Determine the (X, Y) coordinate at the center of the cell enclosing the given text.  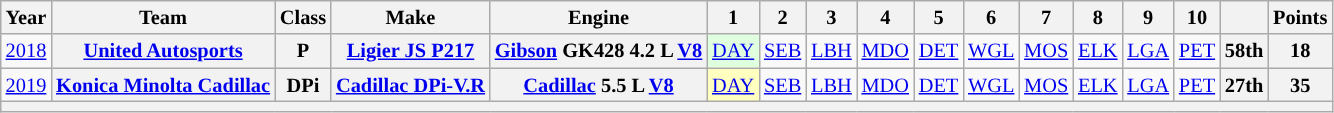
5 (938, 17)
2018 (26, 51)
Class (303, 17)
18 (1300, 51)
Engine (598, 17)
6 (991, 17)
Year (26, 17)
9 (1148, 17)
7 (1046, 17)
10 (1197, 17)
Cadillac 5.5 L V8 (598, 85)
Make (410, 17)
Ligier JS P217 (410, 51)
4 (886, 17)
58th (1244, 51)
Team (163, 17)
1 (733, 17)
35 (1300, 85)
2 (782, 17)
United Autosports (163, 51)
Konica Minolta Cadillac (163, 85)
27th (1244, 85)
DPi (303, 85)
Cadillac DPi-V.R (410, 85)
Gibson GK428 4.2 L V8 (598, 51)
2019 (26, 85)
8 (1098, 17)
3 (831, 17)
Points (1300, 17)
P (303, 51)
